From the cell containing the given text, extract its center point as (X, Y) coordinate. 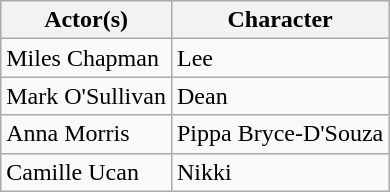
Dean (280, 96)
Actor(s) (86, 20)
Nikki (280, 172)
Anna Morris (86, 134)
Character (280, 20)
Mark O'Sullivan (86, 96)
Miles Chapman (86, 58)
Camille Ucan (86, 172)
Pippa Bryce-D'Souza (280, 134)
Lee (280, 58)
